Return [x, y] of the center of cell containing provided text 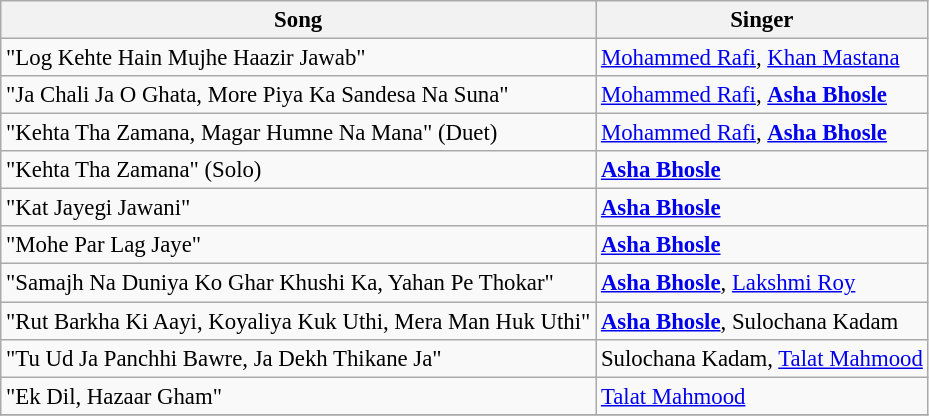
"Tu Ud Ja Panchhi Bawre, Ja Dekh Thikane Ja" [298, 358]
"Kehta Tha Zamana" (Solo) [298, 170]
"Ek Dil, Hazaar Gham" [298, 396]
"Kat Jayegi Jawani" [298, 208]
Talat Mahmood [762, 396]
"Kehta Tha Zamana, Magar Humne Na Mana" (Duet) [298, 133]
"Rut Barkha Ki Aayi, Koyaliya Kuk Uthi, Mera Man Huk Uthi" [298, 321]
Mohammed Rafi, Khan Mastana [762, 58]
Song [298, 20]
Asha Bhosle, Sulochana Kadam [762, 321]
Sulochana Kadam, Talat Mahmood [762, 358]
"Samajh Na Duniya Ko Ghar Khushi Ka, Yahan Pe Thokar" [298, 283]
"Log Kehte Hain Mujhe Haazir Jawab" [298, 58]
Asha Bhosle, Lakshmi Roy [762, 283]
"Mohe Par Lag Jaye" [298, 245]
Singer [762, 20]
"Ja Chali Ja O Ghata, More Piya Ka Sandesa Na Suna" [298, 95]
